Pinpoint the cell where the given text exists, returning its [X, Y] midpoint coordinate. 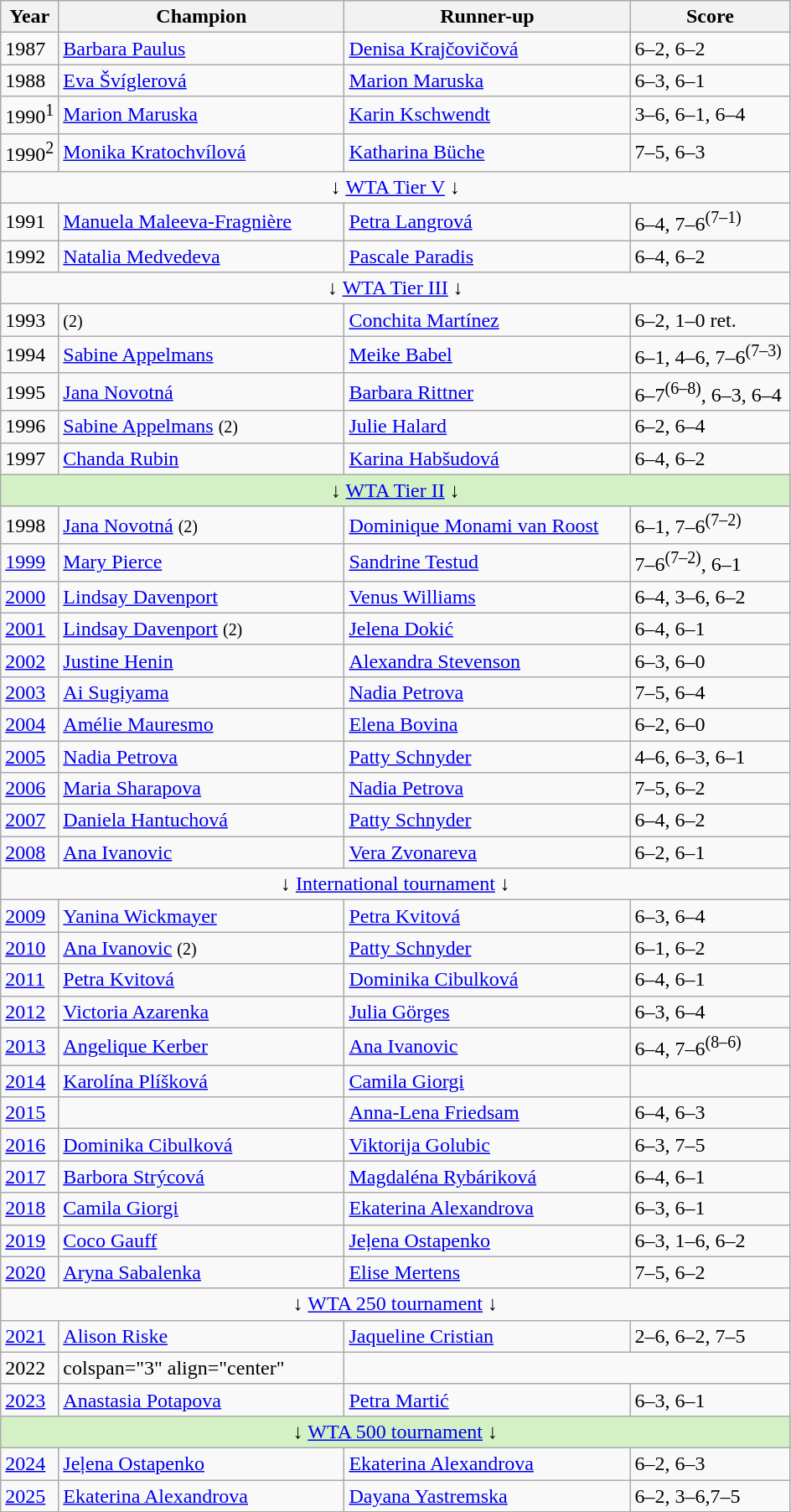
Denisa Krajčovičová [488, 49]
Runner-up [488, 17]
Barbora Strýcová [201, 1177]
1991 [30, 221]
Alison Riske [201, 1336]
Karina Habšudová [488, 458]
2010 [30, 948]
3–6, 6–1, 6–4 [711, 116]
Julie Halard [488, 427]
2015 [30, 1113]
Daniela Hantuchová [201, 821]
Magdaléna Rybáriková [488, 1177]
1996 [30, 427]
2022 [30, 1368]
1998 [30, 525]
2020 [30, 1272]
2005 [30, 757]
Ana Ivanovic (2) [201, 948]
2016 [30, 1145]
(2) [201, 320]
4–6, 6–3, 6–1 [711, 757]
2004 [30, 725]
↓ WTA Tier II ↓ [395, 490]
1992 [30, 256]
Anna-Lena Friedsam [488, 1113]
Dominique Monami van Roost [488, 525]
Petra Martić [488, 1400]
Ai Sugiyama [201, 692]
6–2, 3–6,7–5 [711, 1496]
6–2, 6–0 [711, 725]
colspan="3" align="center" [201, 1368]
Dayana Yastremska [488, 1496]
Mary Pierce [201, 563]
2018 [30, 1209]
↓ WTA Tier III ↓ [395, 288]
6–2, 6–4 [711, 427]
6–4, 7–6(8–6) [711, 1046]
Year [30, 17]
Karolína Plíšková [201, 1081]
Score [711, 17]
Yanina Wickmayer [201, 916]
Julia Görges [488, 1012]
Petra Langrová [488, 221]
6–2, 6–1 [711, 852]
Jana Novotná (2) [201, 525]
↓ WTA Tier V ↓ [395, 187]
Barbara Rittner [488, 392]
Monika Kratochvílová [201, 153]
6–4, 7–6(7–1) [711, 221]
1999 [30, 563]
2001 [30, 629]
Amélie Mauresmo [201, 725]
Justine Henin [201, 660]
6–4, 6–3 [711, 1113]
Chanda Rubin [201, 458]
Aryna Sabalenka [201, 1272]
Jelena Dokić [488, 629]
6–3, 1–6, 6–2 [711, 1240]
Eva Švíglerová [201, 80]
Sabine Appelmans [201, 355]
2014 [30, 1081]
6–2, 6–2 [711, 49]
2013 [30, 1046]
Sandrine Testud [488, 563]
Victoria Azarenka [201, 1012]
Manuela Maleeva-Fragnière [201, 221]
↓ WTA 250 tournament ↓ [395, 1304]
Katharina Büche [488, 153]
2009 [30, 916]
Vera Zvonareva [488, 852]
Lindsay Davenport (2) [201, 629]
6–2, 1–0 ret. [711, 320]
2011 [30, 980]
6–1, 6–2 [711, 948]
2006 [30, 789]
19901 [30, 116]
2019 [30, 1240]
↓ WTA 500 tournament ↓ [395, 1432]
Lindsay Davenport [201, 597]
2002 [30, 660]
2023 [30, 1400]
2021 [30, 1336]
Jana Novotná [201, 392]
Alexandra Stevenson [488, 660]
6–3, 7–5 [711, 1145]
Elise Mertens [488, 1272]
1988 [30, 80]
Anastasia Potapova [201, 1400]
2007 [30, 821]
Angelique Kerber [201, 1046]
2–6, 6–2, 7–5 [711, 1336]
Barbara Paulus [201, 49]
Coco Gauff [201, 1240]
Venus Williams [488, 597]
Karin Kschwendt [488, 116]
Natalia Medvedeva [201, 256]
Pascale Paradis [488, 256]
1995 [30, 392]
2025 [30, 1496]
Champion [201, 17]
7–5, 6–3 [711, 153]
6–3, 6–0 [711, 660]
1993 [30, 320]
2003 [30, 692]
Jaqueline Cristian [488, 1336]
1987 [30, 49]
↓ International tournament ↓ [395, 884]
2017 [30, 1177]
2012 [30, 1012]
1997 [30, 458]
6–1, 4–6, 7–6(7–3) [711, 355]
Sabine Appelmans (2) [201, 427]
2024 [30, 1463]
6–4, 3–6, 6–2 [711, 597]
Conchita Martínez [488, 320]
Meike Babel [488, 355]
7–5, 6–4 [711, 692]
Elena Bovina [488, 725]
6–7(6–8), 6–3, 6–4 [711, 392]
Maria Sharapova [201, 789]
2008 [30, 852]
7–6(7–2), 6–1 [711, 563]
1994 [30, 355]
19902 [30, 153]
6–2, 6–3 [711, 1463]
6–1, 7–6(7–2) [711, 525]
2000 [30, 597]
Viktorija Golubic [488, 1145]
